Detect which cell encompasses the target text, then output its [X, Y] center coordinate. 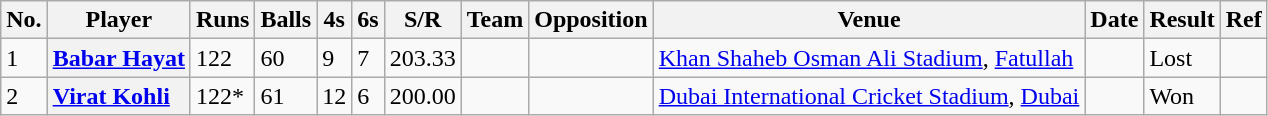
Opposition [591, 20]
200.00 [422, 96]
Player [118, 20]
No. [24, 20]
12 [334, 96]
Balls [286, 20]
Venue [869, 20]
61 [286, 96]
122 [222, 58]
6 [368, 96]
Babar Hayat [118, 58]
Runs [222, 20]
7 [368, 58]
S/R [422, 20]
Dubai International Cricket Stadium, Dubai [869, 96]
Date [1114, 20]
4s [334, 20]
60 [286, 58]
Khan Shaheb Osman Ali Stadium, Fatullah [869, 58]
122* [222, 96]
Ref [1244, 20]
203.33 [422, 58]
6s [368, 20]
9 [334, 58]
2 [24, 96]
Result [1182, 20]
Lost [1182, 58]
Won [1182, 96]
Virat Kohli [118, 96]
1 [24, 58]
Team [495, 20]
